Return (x, y) of the center of cell containing provided text 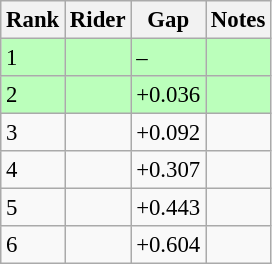
3 (33, 133)
+0.092 (168, 133)
– (168, 58)
4 (33, 170)
Rider (98, 20)
+0.443 (168, 208)
Rank (33, 20)
1 (33, 58)
+0.604 (168, 245)
Notes (238, 20)
+0.307 (168, 170)
6 (33, 245)
2 (33, 95)
+0.036 (168, 95)
Gap (168, 20)
5 (33, 208)
